Return (x, y) of the center of cell containing provided text 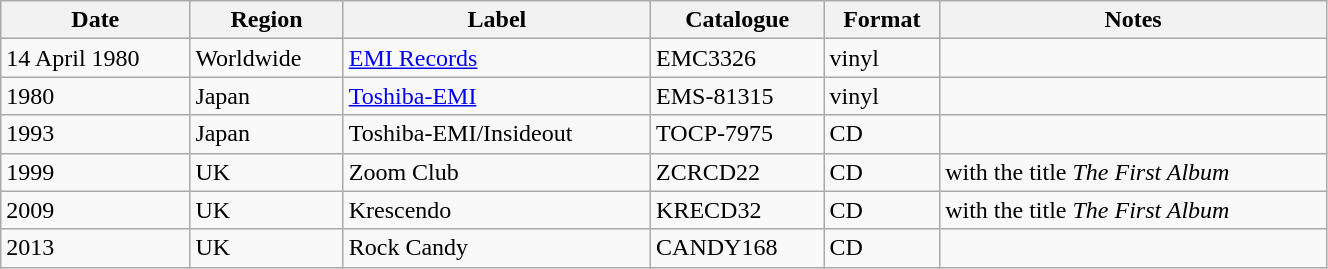
Rock Candy (496, 248)
Krescendo (496, 210)
1999 (96, 172)
KRECD32 (738, 210)
2013 (96, 248)
Catalogue (738, 20)
EMC3326 (738, 58)
Toshiba-EMI (496, 96)
EMI Records (496, 58)
Region (266, 20)
CANDY168 (738, 248)
ZCRCD22 (738, 172)
EMS-81315 (738, 96)
Worldwide (266, 58)
Toshiba-EMI/Insideout (496, 134)
1993 (96, 134)
14 April 1980 (96, 58)
Format (882, 20)
TOCP-7975 (738, 134)
2009 (96, 210)
1980 (96, 96)
Date (96, 20)
Label (496, 20)
Notes (1134, 20)
Zoom Club (496, 172)
